Extract the [x, y] coordinate from the center of the cell holding the provided text.  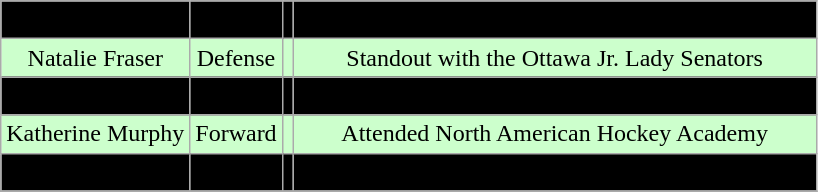
Standout with the Ottawa Jr. Lady Senators [554, 58]
Played for the Toronto Jr. Aeros with Jessica Gazzola [554, 172]
Jessica Gazzola [96, 96]
Leah Carey [96, 20]
Natalie Fraser [96, 58]
Played for the Toronto Jr. Aeros [554, 96]
Amanda Pantaleo [96, 172]
Played for the Madison Capitols [554, 20]
Attended North American Hockey Academy [554, 134]
Katherine Murphy [96, 134]
